Detect which cell encompasses the target text, then output its (X, Y) center coordinate. 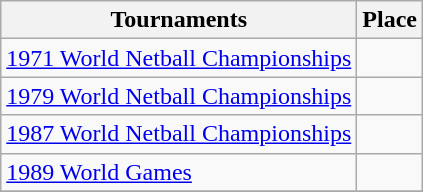
Place (390, 20)
1971 World Netball Championships (179, 58)
1987 World Netball Championships (179, 134)
1989 World Games (179, 172)
Tournaments (179, 20)
1979 World Netball Championships (179, 96)
